Provide the [X, Y] coordinate of the cell's center where the given text is located.  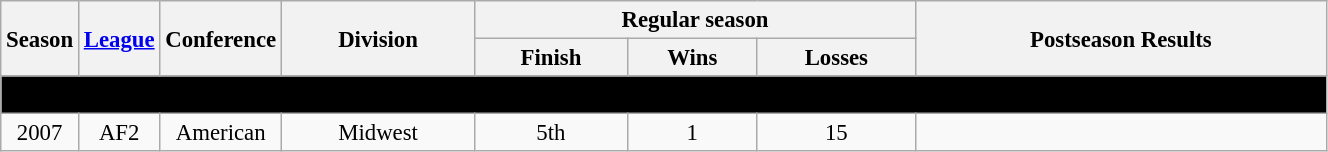
AF2 [118, 133]
Conference [221, 38]
American [221, 133]
Finish [552, 58]
Postseason Results [1120, 38]
Losses [836, 58]
League [118, 38]
Season [40, 38]
2007 [40, 133]
1 [692, 133]
Cincinnati Jungle Kats [664, 95]
15 [836, 133]
Regular season [696, 20]
Wins [692, 58]
Division [378, 38]
5th [552, 133]
Midwest [378, 133]
